Return the (x, y) coordinate for the center point of the cell that contains the specified text.  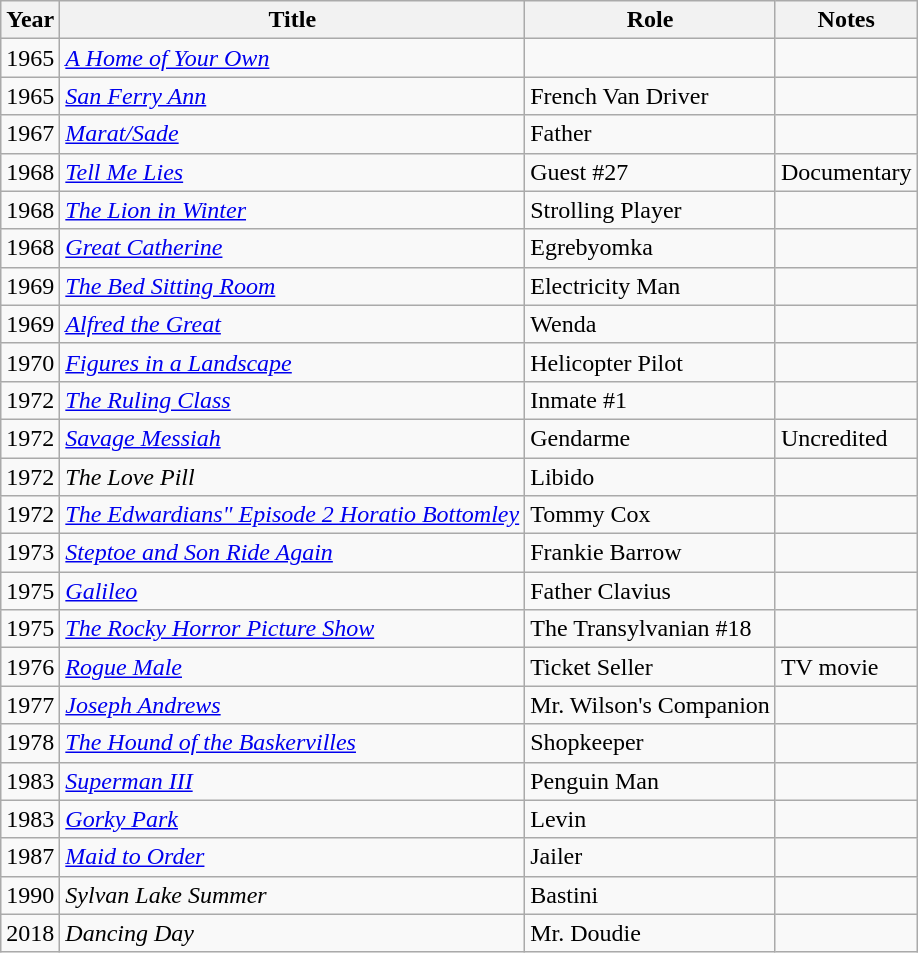
Tommy Cox (650, 515)
Superman III (292, 781)
Electricity Man (650, 286)
Sylvan Lake Summer (292, 895)
2018 (30, 933)
Strolling Player (650, 210)
1973 (30, 553)
The Rocky Horror Picture Show (292, 629)
Marat/Sade (292, 134)
French Van Driver (650, 96)
San Ferry Ann (292, 96)
1976 (30, 667)
Frankie Barrow (650, 553)
Mr. Wilson's Companion (650, 705)
Gorky Park (292, 819)
Notes (846, 20)
1978 (30, 743)
Father Clavius (650, 591)
Jailer (650, 857)
1987 (30, 857)
The Lion in Winter (292, 210)
Libido (650, 477)
Bastini (650, 895)
Joseph Andrews (292, 705)
Levin (650, 819)
Guest #27 (650, 172)
Maid to Order (292, 857)
Savage Messiah (292, 438)
Ticket Seller (650, 667)
1990 (30, 895)
Mr. Doudie (650, 933)
Wenda (650, 324)
Dancing Day (292, 933)
A Home of Your Own (292, 58)
Galileo (292, 591)
The Bed Sitting Room (292, 286)
1977 (30, 705)
Figures in a Landscape (292, 362)
Documentary (846, 172)
Inmate #1 (650, 400)
1970 (30, 362)
Helicopter Pilot (650, 362)
The Hound of the Baskervilles (292, 743)
Egrebyomka (650, 248)
Great Catherine (292, 248)
1967 (30, 134)
Uncredited (846, 438)
Steptoe and Son Ride Again (292, 553)
Alfred the Great (292, 324)
Title (292, 20)
Rogue Male (292, 667)
TV movie (846, 667)
Gendarme (650, 438)
Tell Me Lies (292, 172)
The Love Pill (292, 477)
The Edwardians" Episode 2 Horatio Bottomley (292, 515)
The Ruling Class (292, 400)
Year (30, 20)
Shopkeeper (650, 743)
Father (650, 134)
The Transylvanian #18 (650, 629)
Penguin Man (650, 781)
Role (650, 20)
